Return the (x, y) coordinate for the center point of the cell that contains the specified text.  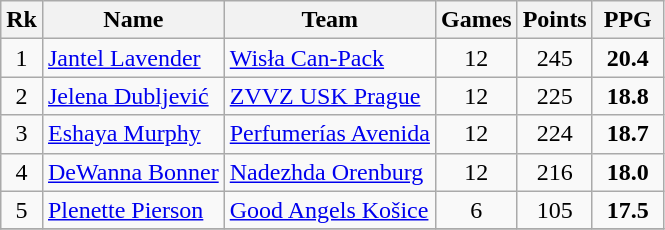
18.7 (628, 134)
Name (133, 20)
224 (554, 134)
Jelena Dubljević (133, 96)
Perfumerías Avenida (330, 134)
17.5 (628, 210)
18.0 (628, 172)
Jantel Lavender (133, 58)
1 (22, 58)
Wisła Can-Pack (330, 58)
ZVVZ USK Prague (330, 96)
20.4 (628, 58)
4 (22, 172)
DeWanna Bonner (133, 172)
Nadezhda Orenburg (330, 172)
105 (554, 210)
6 (476, 210)
5 (22, 210)
216 (554, 172)
Team (330, 20)
Good Angels Košice (330, 210)
18.8 (628, 96)
Plenette Pierson (133, 210)
Eshaya Murphy (133, 134)
2 (22, 96)
225 (554, 96)
3 (22, 134)
Points (554, 20)
Rk (22, 20)
Games (476, 20)
PPG (628, 20)
245 (554, 58)
